Search for the cell housing the specified text and yield its (X, Y) center coordinate. 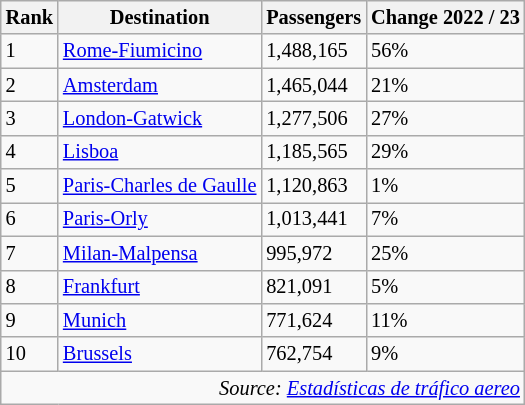
56% (446, 51)
5% (446, 287)
821,091 (314, 287)
Paris-Orly (160, 219)
1 (30, 51)
Destination (160, 17)
Passengers (314, 17)
9% (446, 354)
7% (446, 219)
4 (30, 152)
Rome-Fiumicino (160, 51)
21% (446, 85)
1,013,441 (314, 219)
1,277,506 (314, 118)
5 (30, 186)
1,488,165 (314, 51)
London-Gatwick (160, 118)
25% (446, 253)
1% (446, 186)
Change 2022 / 23 (446, 17)
Source: Estadísticas de tráfico aereo (263, 388)
Brussels (160, 354)
27% (446, 118)
762,754 (314, 354)
Amsterdam (160, 85)
Milan-Malpensa (160, 253)
1,185,565 (314, 152)
3 (30, 118)
6 (30, 219)
771,624 (314, 320)
9 (30, 320)
7 (30, 253)
Paris-Charles de Gaulle (160, 186)
1,465,044 (314, 85)
29% (446, 152)
Lisboa (160, 152)
10 (30, 354)
995,972 (314, 253)
8 (30, 287)
1,120,863 (314, 186)
Rank (30, 17)
Munich (160, 320)
2 (30, 85)
Frankfurt (160, 287)
11% (446, 320)
